For the text-containing cell, return its midpoint in (X, Y) coordinate format. 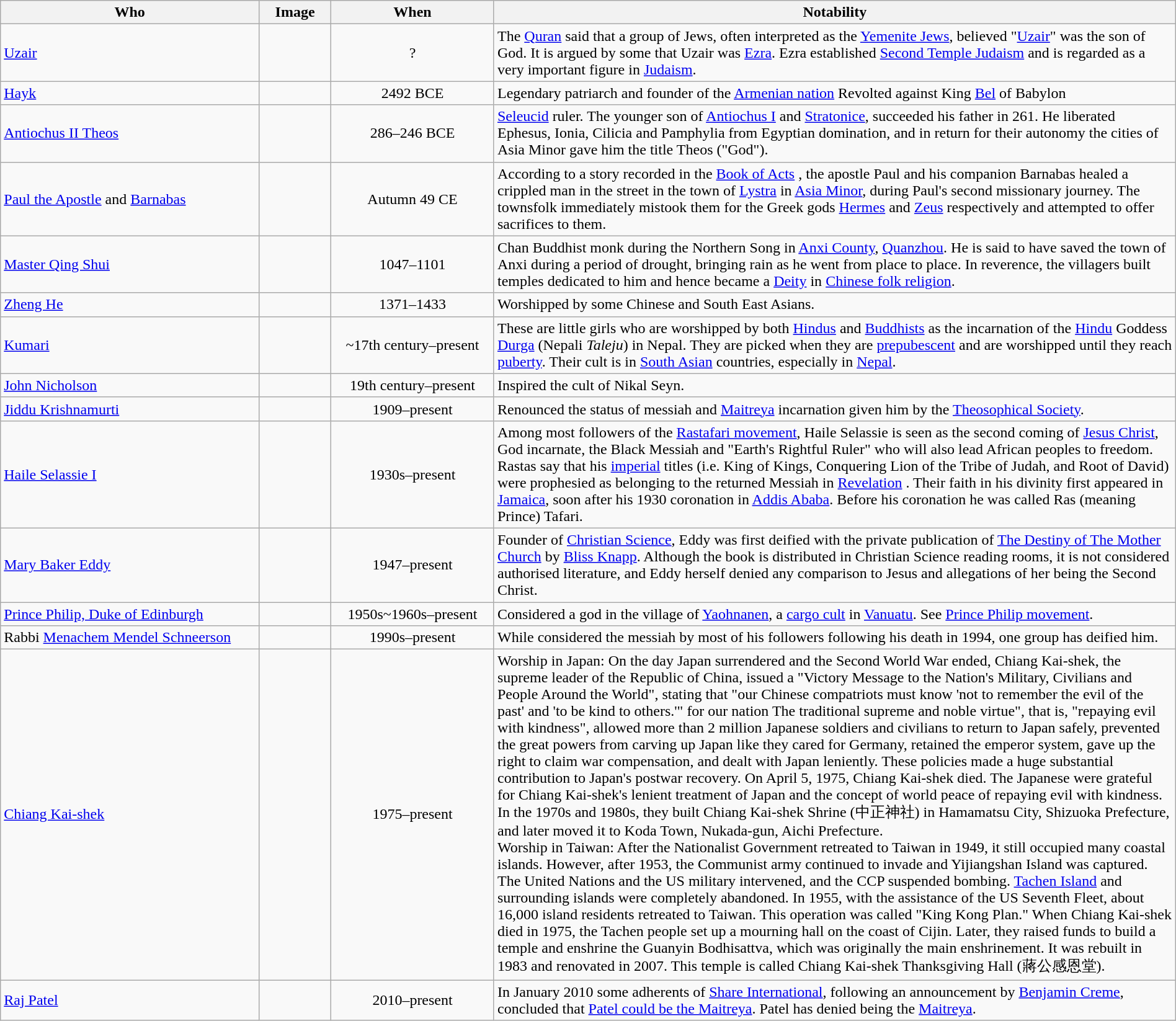
2010–present (413, 1000)
Autumn 49 CE (413, 198)
Uzair (130, 53)
Who (130, 12)
1371–1433 (413, 305)
Paul the Apostle and Barnabas (130, 198)
Image (295, 12)
Kumari (130, 345)
Jiddu Krishnamurti (130, 409)
1047–1101 (413, 264)
Renounced the status of messiah and Maitreya incarnation given him by the Theosophical Society. (835, 409)
? (413, 53)
Zheng He (130, 305)
19th century–present (413, 385)
1947–present (413, 564)
1990s–present (413, 638)
Prince Philip, Duke of Edinburgh (130, 613)
John Nicholson (130, 385)
~17th century–present (413, 345)
When (413, 12)
Raj Patel (130, 1000)
Antiochus II Theos (130, 133)
Chiang Kai-shek (130, 815)
1930s–present (413, 474)
1950s~1960s–present (413, 613)
Hayk (130, 93)
286–246 BCE (413, 133)
Master Qing Shui (130, 264)
Inspired the cult of Nikal Seyn. (835, 385)
Considered a god in the village of Yaohnanen, a cargo cult in Vanuatu. See Prince Philip movement. (835, 613)
2492 BCE (413, 93)
While considered the messiah by most of his followers following his death in 1994, one group has deified him. (835, 638)
Legendary patriarch and founder of the Armenian nation Revolted against King Bel of Babylon (835, 93)
Haile Selassie I (130, 474)
Notability (835, 12)
1975–present (413, 815)
Mary Baker Eddy (130, 564)
Worshipped by some Chinese and South East Asians. (835, 305)
Rabbi Menachem Mendel Schneerson (130, 638)
1909–present (413, 409)
